From the cell containing the given text, extract its center point as (x, y) coordinate. 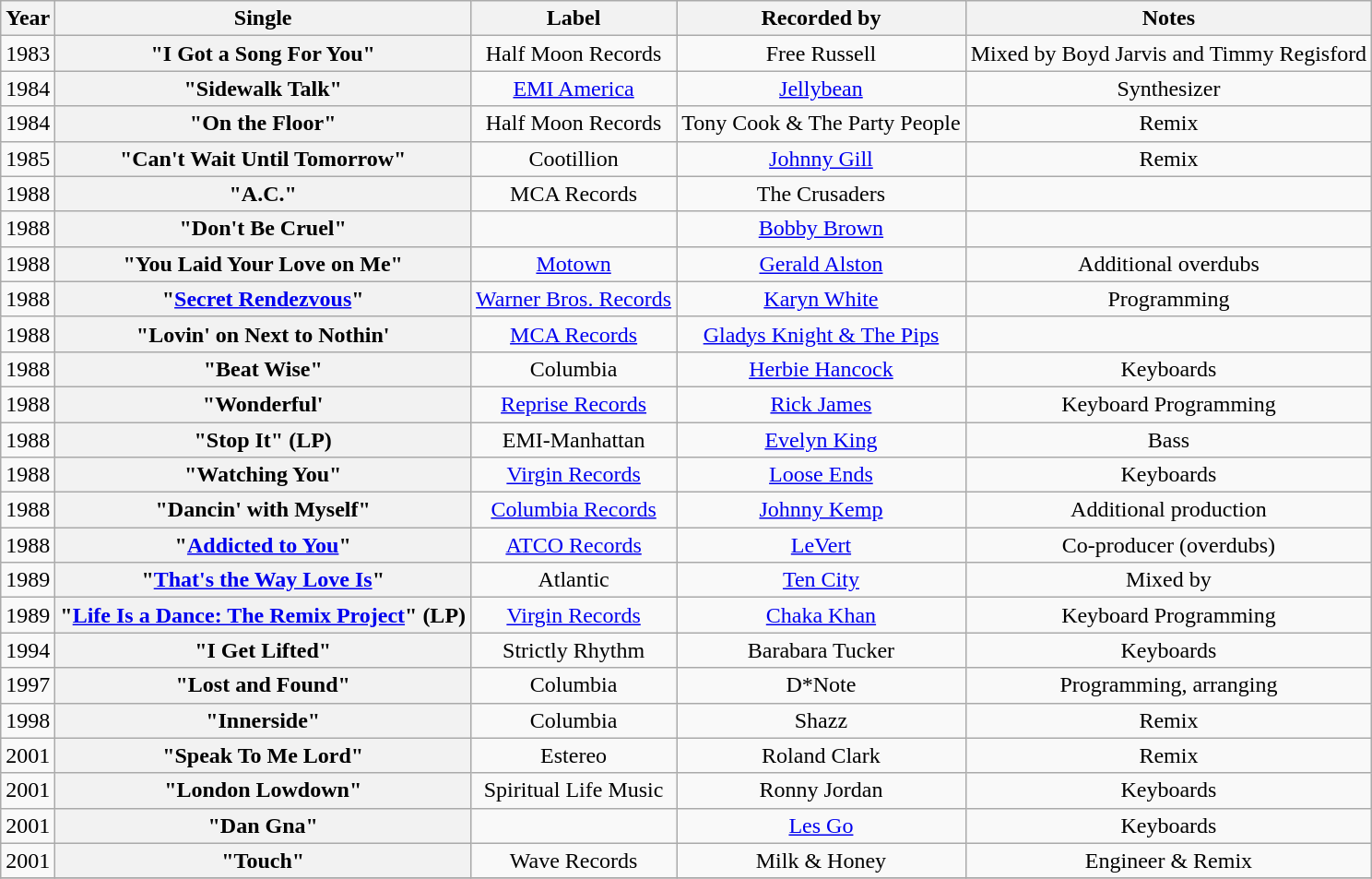
Single (264, 18)
LeVert (822, 545)
1998 (28, 720)
Spiritual Life Music (574, 790)
"Touch" (264, 861)
Barabara Tucker (822, 650)
Gladys Knight & The Pips (822, 334)
"Life Is a Dance: The Remix Project" (LP) (264, 615)
Herbie Hancock (822, 369)
Year (28, 18)
"Wonderful' (264, 404)
1997 (28, 685)
"Secret Rendezvous" (264, 299)
"Speak To Me Lord" (264, 755)
Wave Records (574, 861)
Estereo (574, 755)
Columbia Records (574, 510)
Bobby Brown (822, 229)
Strictly Rhythm (574, 650)
Rick James (822, 404)
Programming, arranging (1168, 685)
D*Note (822, 685)
Mixed by Boyd Jarvis and Timmy Regisford (1168, 53)
"That's the Way Love Is" (264, 580)
Co-producer (overdubs) (1168, 545)
Reprise Records (574, 404)
"Dan Gna" (264, 826)
Tony Cook & The Party People (822, 124)
Les Go (822, 826)
EMI-Manhattan (574, 440)
Programming (1168, 299)
Milk & Honey (822, 861)
Jellybean (822, 89)
Evelyn King (822, 440)
"London Lowdown" (264, 790)
Bass (1168, 440)
"Lovin' on Next to Nothin' (264, 334)
Ronny Jordan (822, 790)
"Beat Wise" (264, 369)
"Watching You" (264, 475)
"I Got a Song For You" (264, 53)
Loose Ends (822, 475)
Free Russell (822, 53)
Label (574, 18)
ATCO Records (574, 545)
Johnny Kemp (822, 510)
Additional overdubs (1168, 264)
Chaka Khan (822, 615)
1983 (28, 53)
"Sidewalk Talk" (264, 89)
1985 (28, 159)
"A.C." (264, 194)
"Addicted to You" (264, 545)
Synthesizer (1168, 89)
Johnny Gill (822, 159)
"I Get Lifted" (264, 650)
Motown (574, 264)
Shazz (822, 720)
Engineer & Remix (1168, 861)
Karyn White (822, 299)
"Lost and Found" (264, 685)
Warner Bros. Records (574, 299)
Notes (1168, 18)
"Stop It" (LP) (264, 440)
"On the Floor" (264, 124)
EMI America (574, 89)
Additional production (1168, 510)
"Dancin' with Myself" (264, 510)
The Crusaders (822, 194)
1994 (28, 650)
Gerald Alston (822, 264)
"You Laid Your Love on Me" (264, 264)
Cootillion (574, 159)
Mixed by (1168, 580)
Roland Clark (822, 755)
Atlantic (574, 580)
"Innerside" (264, 720)
Recorded by (822, 18)
Ten City (822, 580)
"Can't Wait Until Tomorrow" (264, 159)
"Don't Be Cruel" (264, 229)
